Locate the cell with the specified text and output its (x, y) center coordinate. 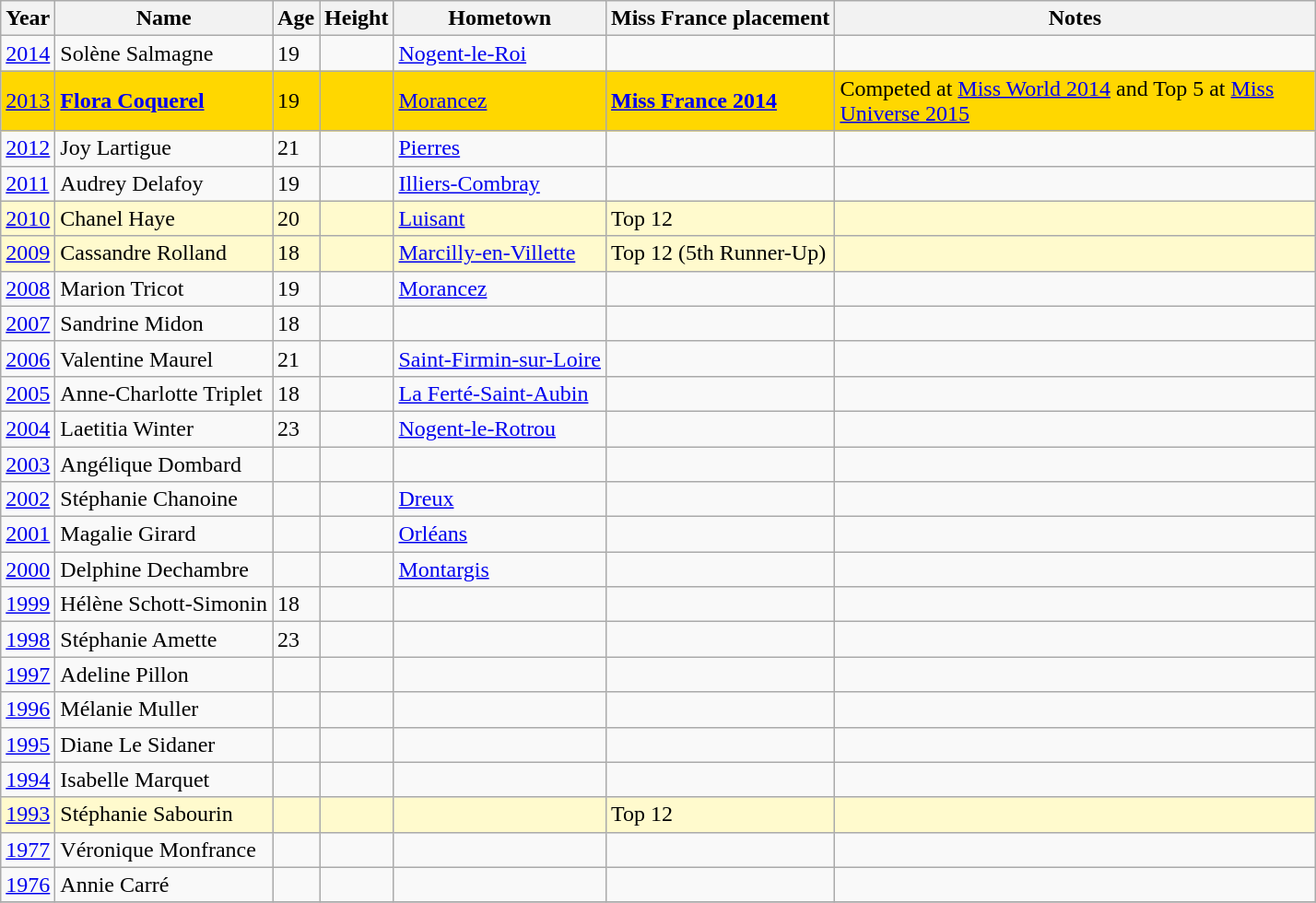
Laetitia Winter (164, 428)
Pierres (499, 148)
2013 (28, 101)
2004 (28, 428)
Angélique Dombard (164, 463)
Top 12 (5th Runner-Up) (721, 253)
Height (357, 18)
Notes (1075, 18)
2009 (28, 253)
Year (28, 18)
20 (297, 218)
2002 (28, 499)
2010 (28, 218)
Cassandre Rolland (164, 253)
Adeline Pillon (164, 674)
2012 (28, 148)
Saint-Firmin-sur-Loire (499, 358)
Orléans (499, 534)
Véronique Monfrance (164, 850)
Luisant (499, 218)
1997 (28, 674)
2014 (28, 53)
2007 (28, 323)
Hometown (499, 18)
2005 (28, 393)
Nogent-le-Roi (499, 53)
Stéphanie Sabourin (164, 815)
Marion Tricot (164, 288)
La Ferté-Saint-Aubin (499, 393)
Illiers-Combray (499, 183)
Joy Lartigue (164, 148)
Miss France placement (721, 18)
2003 (28, 463)
Diane Le Sidaner (164, 745)
Montargis (499, 569)
2011 (28, 183)
1996 (28, 709)
Nogent-le-Rotrou (499, 428)
Miss France 2014 (721, 101)
Stéphanie Amette (164, 639)
Anne-Charlotte Triplet (164, 393)
1977 (28, 850)
Chanel Haye (164, 218)
Hélène Schott-Simonin (164, 604)
2006 (28, 358)
Isabelle Marquet (164, 780)
Audrey Delafoy (164, 183)
Stéphanie Chanoine (164, 499)
1976 (28, 885)
2000 (28, 569)
Magalie Girard (164, 534)
Name (164, 18)
Marcilly-en-Villette (499, 253)
Mélanie Muller (164, 709)
Annie Carré (164, 885)
Competed at Miss World 2014 and Top 5 at Miss Universe 2015 (1075, 101)
Age (297, 18)
Flora Coquerel (164, 101)
1998 (28, 639)
1999 (28, 604)
Dreux (499, 499)
2001 (28, 534)
Solène Salmagne (164, 53)
1993 (28, 815)
1994 (28, 780)
Delphine Dechambre (164, 569)
2008 (28, 288)
Sandrine Midon (164, 323)
Valentine Maurel (164, 358)
1995 (28, 745)
